Search for the cell housing the specified text and yield its [X, Y] center coordinate. 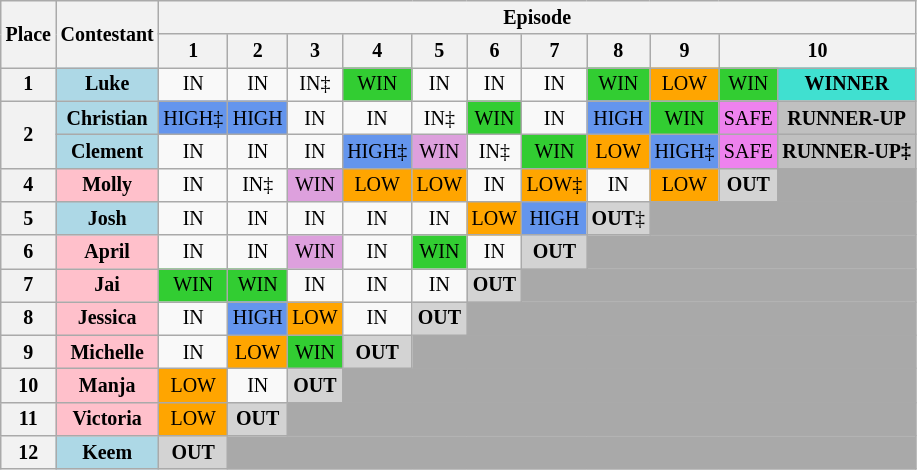
RUNNER-UP [846, 118]
Michelle [108, 352]
Jai [108, 286]
Contestant [108, 34]
Molly [108, 184]
3 [314, 52]
12 [28, 452]
April [108, 252]
OUT‡ [618, 218]
Place [28, 34]
WINNER [846, 84]
RUNNER-UP‡ [846, 152]
Josh [108, 218]
11 [28, 420]
LOW‡ [554, 184]
Luke [108, 84]
Jessica [108, 318]
Clement [108, 152]
Manja [108, 386]
Christian [108, 118]
Victoria [108, 420]
Keem [108, 452]
Episode [538, 18]
